Identify which cell holds the provided text, then report its (X, Y) central coordinate. 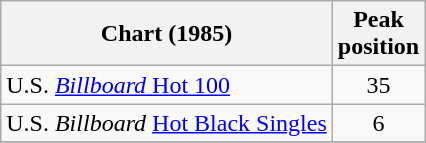
35 (378, 85)
U.S. Billboard Hot 100 (167, 85)
Chart (1985) (167, 34)
Peakposition (378, 34)
U.S. Billboard Hot Black Singles (167, 123)
6 (378, 123)
